Extract the (X, Y) coordinate from the center of the cell holding the provided text.  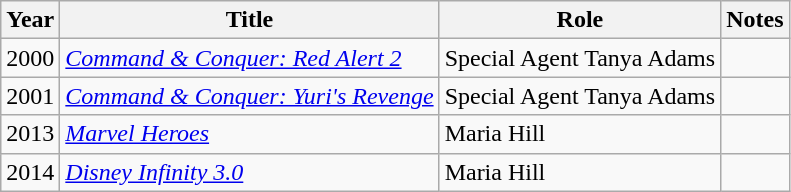
Command & Conquer: Red Alert 2 (250, 58)
2000 (30, 58)
2001 (30, 96)
Role (580, 20)
Marvel Heroes (250, 134)
2014 (30, 172)
Notes (755, 20)
Command & Conquer: Yuri's Revenge (250, 96)
Disney Infinity 3.0 (250, 172)
Title (250, 20)
Year (30, 20)
2013 (30, 134)
